Extract the (X, Y) coordinate from the center of the cell holding the provided text.  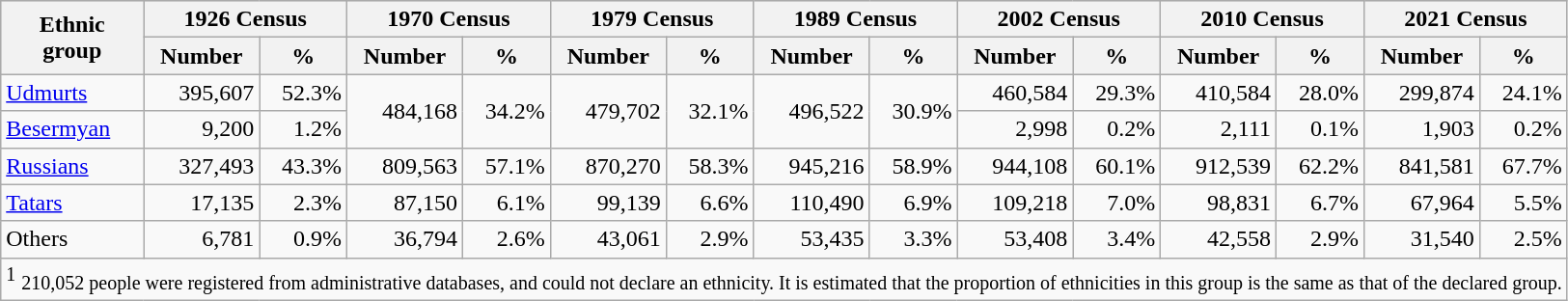
410,584 (1219, 93)
24.1% (1523, 93)
870,270 (608, 166)
2010 Census (1262, 19)
6.7% (1320, 203)
60.1% (1117, 166)
3.3% (913, 239)
99,139 (608, 203)
Ethnicgroup (72, 38)
52.3% (303, 93)
31,540 (1421, 239)
43,061 (608, 239)
Tatars (72, 203)
912,539 (1219, 166)
809,563 (405, 166)
299,874 (1421, 93)
1,903 (1421, 129)
28.0% (1320, 93)
109,218 (1015, 203)
479,702 (608, 111)
5.5% (1523, 203)
30.9% (913, 111)
2021 Census (1465, 19)
98,831 (1219, 203)
2,111 (1219, 129)
58.3% (710, 166)
2002 Census (1059, 19)
484,168 (405, 111)
42,558 (1219, 239)
945,216 (812, 166)
6.9% (913, 203)
841,581 (1421, 166)
460,584 (1015, 93)
58.9% (913, 166)
1926 Census (245, 19)
29.3% (1117, 93)
2,998 (1015, 129)
43.3% (303, 166)
1.2% (303, 129)
32.1% (710, 111)
2.3% (303, 203)
1989 Census (855, 19)
Besermyan (72, 129)
62.2% (1320, 166)
110,490 (812, 203)
36,794 (405, 239)
34.2% (506, 111)
57.1% (506, 166)
9,200 (202, 129)
1979 Census (652, 19)
0.9% (303, 239)
395,607 (202, 93)
53,408 (1015, 239)
87,150 (405, 203)
Udmurts (72, 93)
Russians (72, 166)
67.7% (1523, 166)
327,493 (202, 166)
496,522 (812, 111)
1970 Census (450, 19)
944,108 (1015, 166)
53,435 (812, 239)
7.0% (1117, 203)
6,781 (202, 239)
6.6% (710, 203)
67,964 (1421, 203)
2.5% (1523, 239)
3.4% (1117, 239)
2.6% (506, 239)
6.1% (506, 203)
Others (72, 239)
0.1% (1320, 129)
17,135 (202, 203)
